Output the (x, y) coordinate of the center of the cell containing the given text.  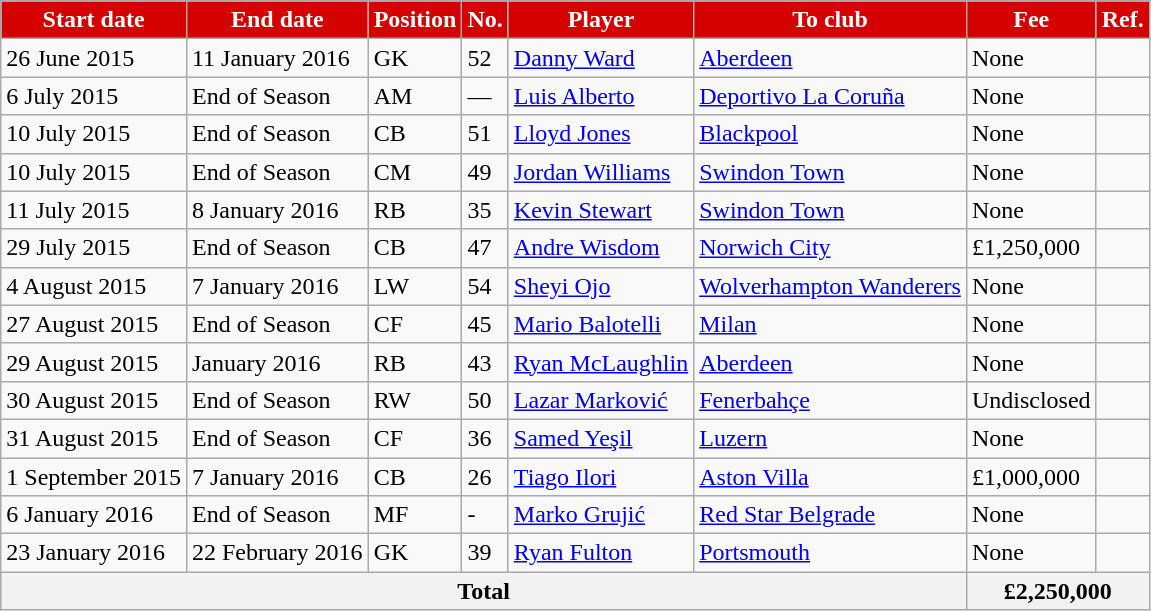
Undisclosed (1031, 400)
Red Star Belgrade (830, 515)
Milan (830, 324)
11 July 2015 (94, 210)
No. (485, 20)
6 January 2016 (94, 515)
January 2016 (277, 362)
Luis Alberto (600, 96)
£1,250,000 (1031, 248)
29 August 2015 (94, 362)
11 January 2016 (277, 58)
Fee (1031, 20)
1 September 2015 (94, 477)
4 August 2015 (94, 286)
26 June 2015 (94, 58)
Samed Yeşil (600, 438)
- (485, 515)
£2,250,000 (1058, 591)
Danny Ward (600, 58)
Marko Grujić (600, 515)
Blackpool (830, 134)
22 February 2016 (277, 553)
Kevin Stewart (600, 210)
Ryan McLaughlin (600, 362)
39 (485, 553)
45 (485, 324)
50 (485, 400)
MF (415, 515)
— (485, 96)
6 July 2015 (94, 96)
LW (415, 286)
Wolverhampton Wanderers (830, 286)
8 January 2016 (277, 210)
Jordan Williams (600, 172)
Norwich City (830, 248)
Andre Wisdom (600, 248)
Luzern (830, 438)
Sheyi Ojo (600, 286)
£1,000,000 (1031, 477)
Ref. (1122, 20)
Total (484, 591)
47 (485, 248)
Deportivo La Coruña (830, 96)
27 August 2015 (94, 324)
Aston Villa (830, 477)
End date (277, 20)
35 (485, 210)
To club (830, 20)
Lloyd Jones (600, 134)
AM (415, 96)
Tiago Ilori (600, 477)
29 July 2015 (94, 248)
Lazar Marković (600, 400)
Ryan Fulton (600, 553)
36 (485, 438)
Position (415, 20)
Portsmouth (830, 553)
Player (600, 20)
RW (415, 400)
31 August 2015 (94, 438)
52 (485, 58)
49 (485, 172)
Start date (94, 20)
23 January 2016 (94, 553)
Mario Balotelli (600, 324)
CM (415, 172)
51 (485, 134)
54 (485, 286)
43 (485, 362)
30 August 2015 (94, 400)
Fenerbahçe (830, 400)
26 (485, 477)
